From the cell containing the given text, extract its center point as (x, y) coordinate. 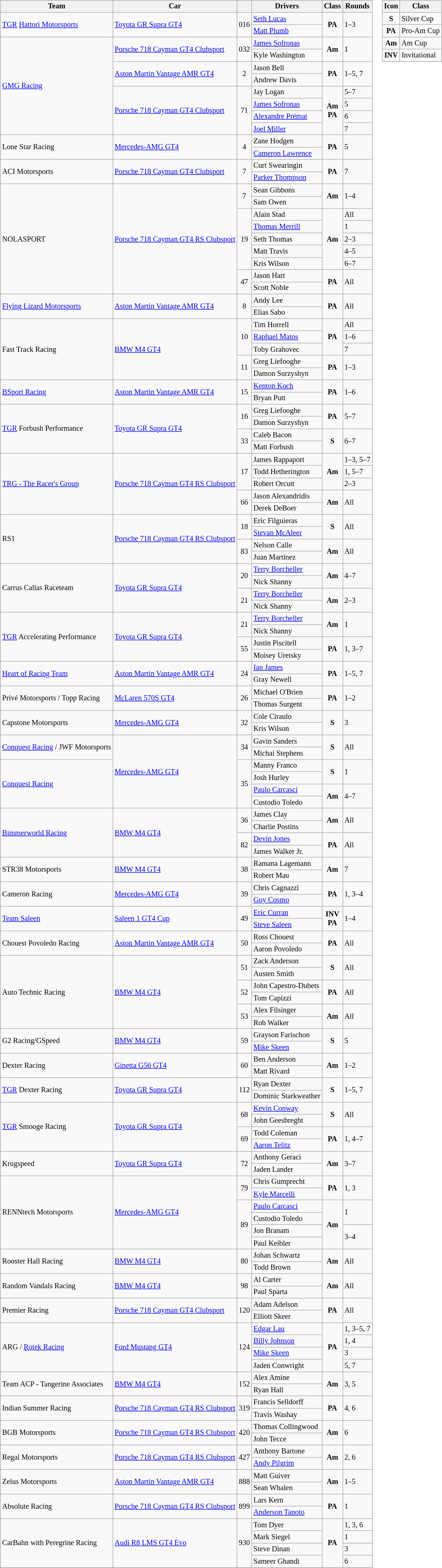
Flying Lizard Motorsports (57, 306)
Seth Thomas (287, 239)
53 (244, 1016)
82 (244, 845)
3–7 (358, 1163)
Edgar Lau (287, 1329)
1, 4 (358, 1341)
112 (244, 1090)
Privé Motorsports / Topp Racing (57, 698)
Gray Newell (287, 680)
TGR Accelerating Performance (57, 637)
Todd Brown (287, 1267)
24 (244, 674)
Andy Pilgrim (287, 1464)
TGR Forbush Performance (57, 429)
Regal Motorsports (57, 1457)
John Geesbreght (287, 1121)
Car (175, 7)
RS1 (57, 539)
ACI Motorsports (57, 172)
Zane Hodgen (287, 141)
Joel Miller (287, 129)
69 (244, 1139)
33 (244, 441)
52 (244, 992)
Charlie Postins (287, 827)
Jay Logan (287, 92)
016 (244, 25)
Andy Lee (287, 300)
80 (244, 1262)
Thomas Surgent (287, 704)
83 (244, 552)
Andrew Davis (287, 80)
420 (244, 1433)
Nelson Calle (287, 545)
Dexter Racing (57, 1065)
ARG / Rotek Racing (57, 1348)
McLaren 570S GT4 (175, 698)
Alex Filsinger (287, 1010)
Ross Chouest (287, 937)
Scott Noble (287, 288)
79 (244, 1188)
Sam Owen (287, 202)
2 (244, 73)
Jason Alexandridis (287, 496)
Bryan Putt (287, 398)
Ryan Hall (287, 1390)
Team ACP - Tangerine Associates (57, 1384)
120 (244, 1310)
Anderson Tanoto (287, 1512)
1, 3–7 (358, 649)
INV PA (332, 918)
1, 5–7 (358, 472)
Curt Swearingin (287, 166)
15 (244, 392)
Indian Summer Racing (57, 1408)
Cameron Racing (57, 894)
Tom Dyer (287, 1525)
Auto Technic Racing (57, 992)
Absolute Racing (57, 1506)
32 (244, 723)
Todd Hetherington (287, 472)
TGR Hattori Motorsports (57, 25)
Sean Whalen (287, 1488)
34 (244, 747)
Jason Bell (287, 68)
Johan Schwartz (287, 1255)
Zack Anderson (287, 962)
1, 3–5, 7 (358, 1329)
Am PA (332, 111)
Heart of Racing Team (57, 674)
John Capestro-Dubets (287, 986)
Matt Forbush (287, 447)
TGR Dexter Racing (57, 1090)
89 (244, 1225)
1, 4–7 (358, 1139)
Jon Branam (287, 1231)
Invitational (421, 55)
Travis Washay (287, 1414)
Eric Filguieras (287, 521)
Kevin Conway (287, 1109)
Elliott Skeer (287, 1317)
Premier Racing (57, 1310)
Rounds (358, 7)
Ryan Dexter (287, 1084)
50 (244, 943)
Chris Gumprecht (287, 1182)
BSport Racing (57, 392)
1, 3, 6 (358, 1525)
Rooster Hall Racing (57, 1262)
19 (244, 239)
032 (244, 49)
68 (244, 1115)
Conquest Racing (57, 784)
39 (244, 894)
Grayson Farischon (287, 1035)
Zelus Motorsports (57, 1481)
72 (244, 1163)
Chouest Povoledo Racing (57, 943)
Bimmerworld Racing (57, 833)
Aaron Povoledo (287, 949)
Sean Gibbons (287, 190)
Anthony Bartone (287, 1451)
Aaron Telitz (287, 1145)
Team Saleen (57, 918)
Toby Grahovec (287, 349)
Alain Stad (287, 215)
Matt Plumb (287, 31)
4, 6 (358, 1408)
4–5 (358, 251)
Ramana Lagemann (287, 864)
Tom Capizzi (287, 998)
Random Vandals Racing (57, 1286)
49 (244, 918)
1, 3 (358, 1188)
Anthony Geraci (287, 1157)
Ian James (287, 668)
899 (244, 1506)
888 (244, 1481)
11 (244, 367)
Al Carter (287, 1280)
51 (244, 968)
Cole Ciraulo (287, 717)
3–4 (358, 1237)
Michael O'Brien (287, 692)
4 (244, 147)
36 (244, 821)
427 (244, 1457)
Saleen 1 GT4 Cup (175, 918)
26 (244, 698)
Ford Mustang GT4 (175, 1348)
930 (244, 1543)
Alex Amine (287, 1378)
Matt Guiver (287, 1476)
Team (57, 7)
Eric Curran (287, 912)
Stevan McAleer (287, 533)
Silver Cup (421, 19)
Krugspeed (57, 1163)
66 (244, 502)
Manny Franco (287, 765)
INV (391, 55)
G2 Racing/GSpeed (57, 1041)
John Tecce (287, 1439)
8 (244, 306)
2, 6 (358, 1457)
Kyle Marcelli (287, 1194)
Guy Cosmo (287, 900)
60 (244, 1065)
Billy Johnson (287, 1341)
Drivers (287, 7)
NOLASPORT (57, 239)
Rob Walker (287, 1023)
James Clay (287, 815)
Jaden Conwright (287, 1365)
Thomas Collingwood (287, 1427)
Josh Hurley (287, 778)
TRG - The Racer's Group (57, 484)
Robert Mau (287, 876)
Dominic Starkweather (287, 1096)
Matt Travis (287, 251)
GMG Racing (57, 86)
Jaden Lander (287, 1170)
Matt Rivard (287, 1072)
CarBahn with Peregrine Racing (57, 1543)
Gavin Sanders (287, 741)
Juan Martínez (287, 557)
59 (244, 1041)
Audi R8 LMS GT4 Evo (175, 1543)
Carrus Callas Raceteam (57, 588)
Parker Thompson (287, 178)
Michai Stephens (287, 753)
Kenton Koch (287, 386)
1, 3–4 (358, 894)
20 (244, 576)
47 (244, 282)
Pro-Am Cup (421, 31)
TGR Smooge Racing (57, 1127)
Kyle Washington (287, 55)
10 (244, 337)
Elias Sabo (287, 313)
1–5 (358, 1481)
Lars Kern (287, 1500)
Todd Coleman (287, 1133)
BGB Motorsports (57, 1433)
Moisey Uretsky (287, 655)
16 (244, 416)
Conquest Racing / JWF Motorsports (57, 747)
Ben Anderson (287, 1059)
Fast Track Racing (57, 349)
Caleb Bacon (287, 435)
3, 5 (358, 1384)
Thomas Merrill (287, 227)
55 (244, 649)
18 (244, 527)
James Walker Jr. (287, 851)
124 (244, 1348)
RENNtech Motorsports (57, 1213)
Icon (391, 7)
STR38 Motorsports (57, 869)
35 (244, 784)
Jason Hart (287, 276)
Austen Smith (287, 974)
5, 7 (358, 1365)
17 (244, 471)
Devin Jones (287, 839)
Adam Adelson (287, 1304)
Steve Saleen (287, 925)
319 (244, 1408)
Cameron Lawrence (287, 154)
Derek DeBoer (287, 509)
Tim Horrell (287, 325)
98 (244, 1286)
Steve Dinan (287, 1549)
Paul Sparta (287, 1292)
Lone Star Racing (57, 147)
Chris Cagnazzi (287, 888)
Am Cup (421, 43)
Mark Siegel (287, 1537)
Robert Orcutt (287, 484)
Francis Selldorff (287, 1402)
1–3, 5–7 (358, 459)
38 (244, 869)
71 (244, 111)
Capstone Motorsports (57, 723)
Raphael Matos (287, 337)
Sameer Ghandi (287, 1561)
Ginetta G56 GT4 (175, 1065)
152 (244, 1384)
James Rappaport (287, 459)
Alexandre Prémat (287, 117)
Justin Piscitell (287, 643)
Seth Lucas (287, 19)
Paul Keibler (287, 1243)
